Capture the cell that displays the provided text and extract its [x, y] central coordinate. 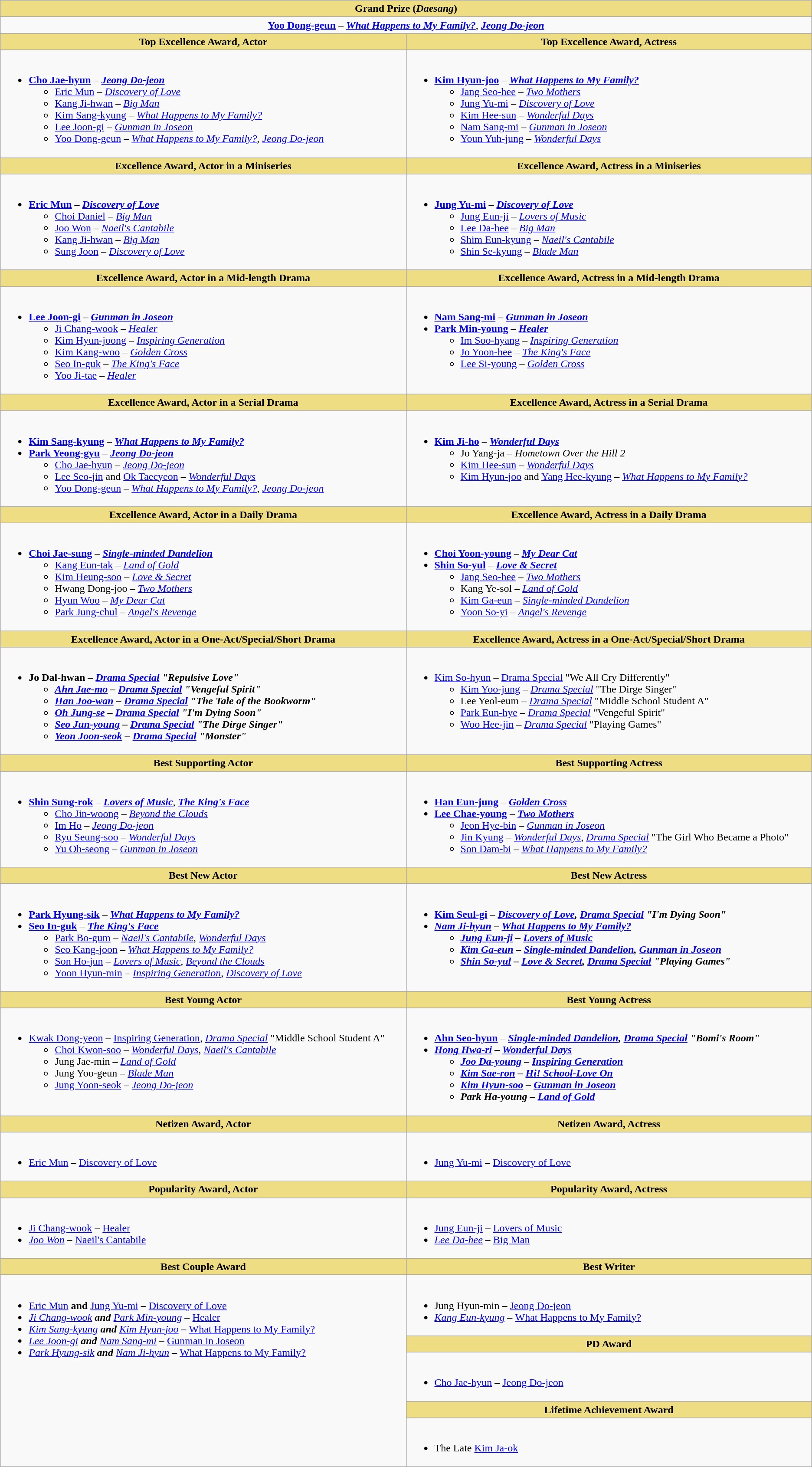
Jung Eun-ji – Lovers of MusicLee Da-hee – Big Man [609, 1228]
Best Supporting Actress [609, 763]
Best New Actress [609, 876]
Excellence Award, Actor in a One-Act/Special/Short Drama [203, 639]
Excellence Award, Actress in a Daily Drama [609, 515]
Best Couple Award [203, 1267]
Excellence Award, Actress in a Miniseries [609, 166]
Cho Jae-hyun – Jeong Do-jeon [609, 1376]
Yoo Dong-geun – What Happens to My Family?, Jeong Do-jeon [406, 25]
The Late Kim Ja-ok [609, 1442]
Eric Mun – Discovery of LoveChoi Daniel – Big ManJoo Won – Naeil's CantabileKang Ji-hwan – Big ManSung Joon – Discovery of Love [203, 222]
Jung Hyun-min – Jeong Do-jeonKang Eun-kyung – What Happens to My Family? [609, 1305]
Popularity Award, Actor [203, 1189]
Best Supporting Actor [203, 763]
Jung Yu-mi – Discovery of LoveJung Eun-ji – Lovers of MusicLee Da-hee – Big ManShim Eun-kyung – Naeil's CantabileShin Se-kyung – Blade Man [609, 222]
Grand Prize (Daesang) [406, 9]
Netizen Award, Actress [609, 1124]
Excellence Award, Actor in a Daily Drama [203, 515]
Excellence Award, Actress in a Serial Drama [609, 402]
Best Young Actor [203, 1000]
Excellence Award, Actor in a Serial Drama [203, 402]
Jung Yu-mi – Discovery of Love [609, 1157]
Best Writer [609, 1267]
Top Excellence Award, Actor [203, 42]
Best Young Actress [609, 1000]
Excellence Award, Actor in a Mid-length Drama [203, 278]
Netizen Award, Actor [203, 1124]
Eric Mun – Discovery of Love [203, 1157]
Excellence Award, Actress in a Mid-length Drama [609, 278]
Top Excellence Award, Actress [609, 42]
Excellence Award, Actress in a One-Act/Special/Short Drama [609, 639]
PD Award [609, 1344]
Nam Sang-mi – Gunman in JoseonPark Min-young – HealerIm Soo-hyang – Inspiring GenerationJo Yoon-hee – The King's FaceLee Si-young – Golden Cross [609, 340]
Best New Actor [203, 876]
Lifetime Achievement Award [609, 1410]
Popularity Award, Actress [609, 1189]
Excellence Award, Actor in a Miniseries [203, 166]
Ji Chang-wook – HealerJoo Won – Naeil's Cantabile [203, 1228]
